For the text-containing cell, return its midpoint in (x, y) coordinate format. 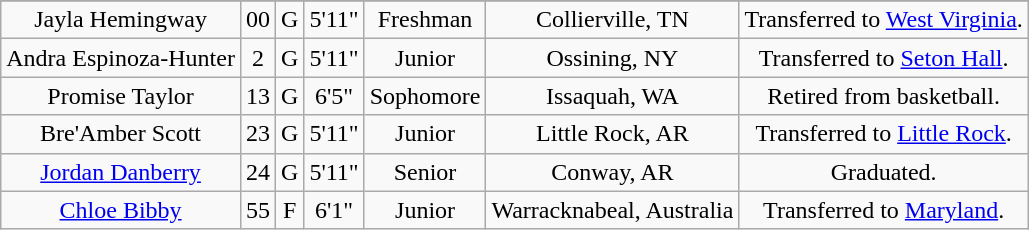
Collierville, TN (612, 20)
Andra Espinoza-Hunter (121, 58)
6'1" (334, 210)
Senior (425, 172)
Transferred to West Virginia. (884, 20)
Freshman (425, 20)
6'5" (334, 96)
Ossining, NY (612, 58)
Little Rock, AR (612, 134)
Transferred to Maryland. (884, 210)
Chloe Bibby (121, 210)
Sophomore (425, 96)
13 (258, 96)
Conway, AR (612, 172)
F (289, 210)
Graduated. (884, 172)
24 (258, 172)
Bre'Amber Scott (121, 134)
Transferred to Seton Hall. (884, 58)
Promise Taylor (121, 96)
55 (258, 210)
Jayla Hemingway (121, 20)
Issaquah, WA (612, 96)
23 (258, 134)
Warracknabeal, Australia (612, 210)
Retired from basketball. (884, 96)
Transferred to Little Rock. (884, 134)
Jordan Danberry (121, 172)
00 (258, 20)
2 (258, 58)
